Capture the cell that displays the provided text and extract its [x, y] central coordinate. 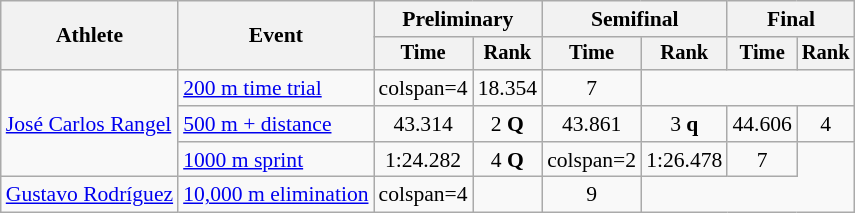
500 m + distance [276, 124]
1:26.478 [684, 160]
colspan=2 [592, 160]
4 Q [508, 160]
43.861 [592, 124]
200 m time trial [276, 88]
1:24.282 [424, 160]
3 q [684, 124]
José Carlos Rangel [90, 124]
18.354 [508, 88]
43.314 [424, 124]
10,000 m elimination [276, 195]
Preliminary [458, 19]
Gustavo Rodríguez [90, 195]
2 Q [508, 124]
Semifinal [634, 19]
1000 m sprint [276, 160]
4 [826, 124]
Athlete [90, 36]
9 [592, 195]
Event [276, 36]
Final [790, 19]
44.606 [762, 124]
